For the text-containing cell, return its midpoint in (x, y) coordinate format. 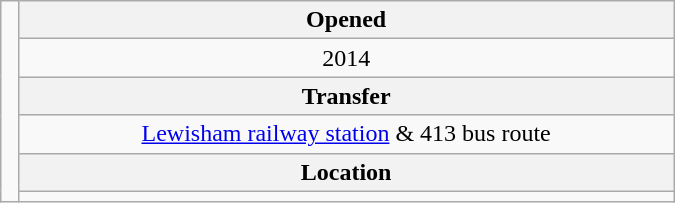
2014 (346, 58)
Lewisham railway station & 413 bus route (346, 134)
Transfer (346, 96)
Location (346, 172)
Opened (346, 20)
